Scan for the cell matching the given text and deliver its [X, Y] coordinate at center. 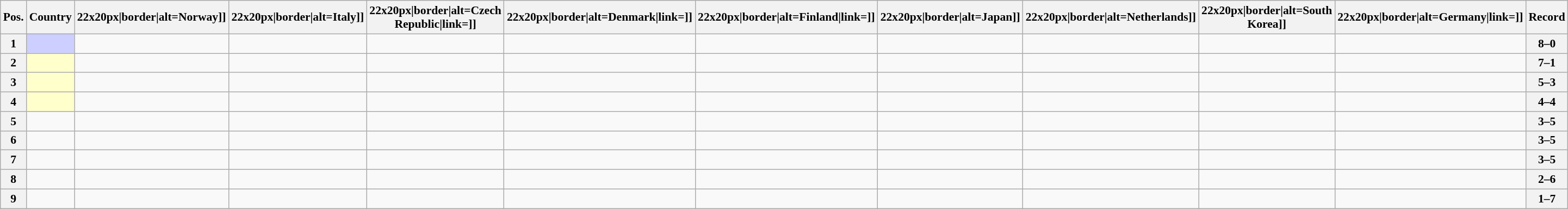
2 [14, 63]
22x20px|border|alt=Italy]] [298, 17]
5–3 [1547, 83]
22x20px|border|alt=Japan]] [951, 17]
7–1 [1547, 63]
9 [14, 199]
1 [14, 44]
22x20px|border|alt=Netherlands]] [1111, 17]
3 [14, 83]
22x20px|border|alt=Finland|link=]] [786, 17]
22x20px|border|alt=Denmark|link=]] [599, 17]
7 [14, 160]
Record [1547, 17]
22x20px|border|alt=Germany|link=]] [1430, 17]
1–7 [1547, 199]
8–0 [1547, 44]
8 [14, 180]
5 [14, 121]
2–6 [1547, 180]
22x20px|border|alt=Norway]] [152, 17]
22x20px|border|alt=South Korea]] [1267, 17]
6 [14, 140]
Country [51, 17]
4–4 [1547, 102]
4 [14, 102]
Pos. [14, 17]
22x20px|border|alt=Czech Republic|link=]] [435, 17]
